Capture the cell that displays the provided text and extract its (X, Y) central coordinate. 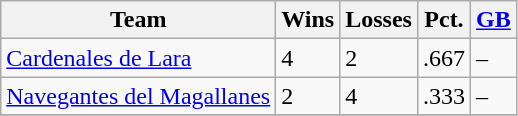
Wins (308, 20)
Cardenales de Lara (138, 58)
.333 (444, 96)
Navegantes del Magallanes (138, 96)
.667 (444, 58)
Team (138, 20)
GB (494, 20)
Losses (379, 20)
Pct. (444, 20)
